Extract the [x, y] coordinate from the center of the cell holding the provided text.  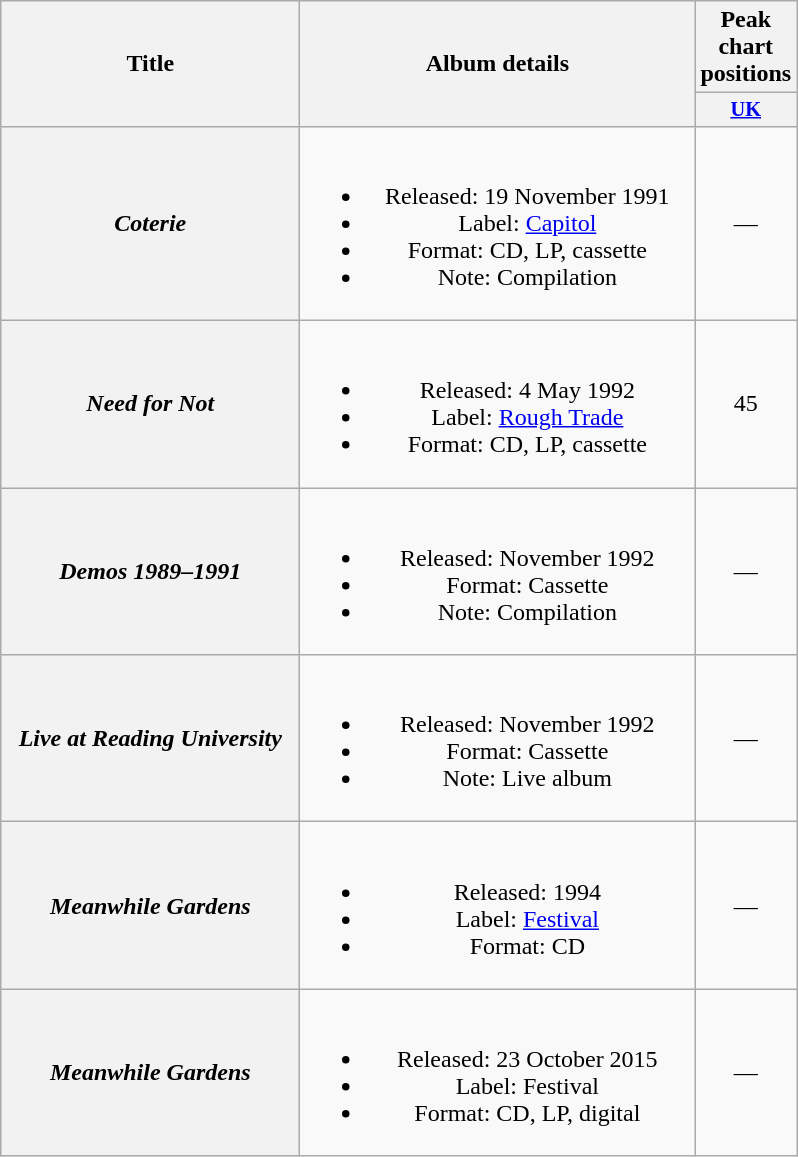
Released: 23 October 2015Label: FestivalFormat: CD, LP, digital [498, 1072]
Peak chartpositions [746, 47]
Released: 19 November 1991Label: CapitolFormat: CD, LP, cassetteNote: Compilation [498, 223]
Coterie [150, 223]
Released: November 1992Format: CassetteNote: Compilation [498, 572]
Released: 4 May 1992Label: Rough TradeFormat: CD, LP, cassette [498, 404]
UK [746, 110]
Live at Reading University [150, 738]
Title [150, 64]
Need for Not [150, 404]
Album details [498, 64]
Released: November 1992Format: CassetteNote: Live album [498, 738]
45 [746, 404]
Demos 1989–1991 [150, 572]
Released: 1994Label: FestivalFormat: CD [498, 906]
